Return the [x, y] coordinate for the center point of the cell that contains the specified text.  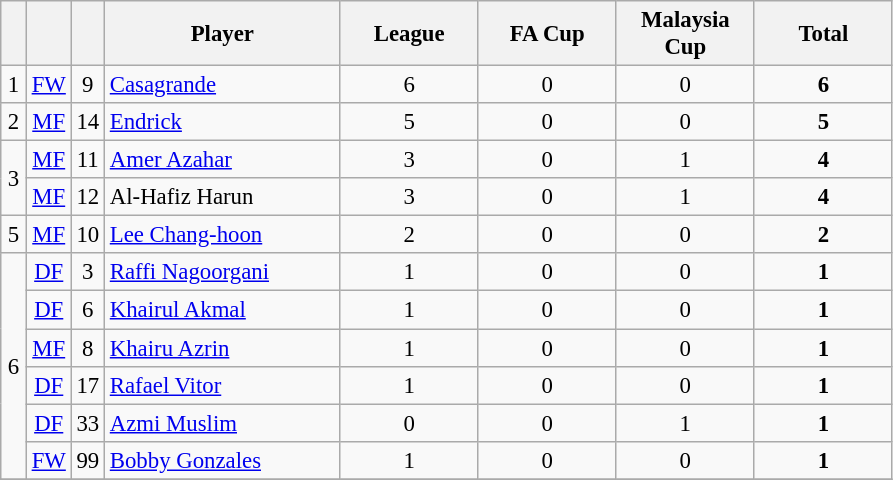
Al-Hafiz Harun [222, 197]
Endrick [222, 122]
Khairu Azrin [222, 348]
Azmi Muslim [222, 423]
Raffi Nagoorgani [222, 273]
Lee Chang-hoon [222, 235]
Rafael Vitor [222, 385]
FA Cup [547, 34]
Casagrande [222, 85]
Malaysia Cup [685, 34]
Player [222, 34]
Bobby Gonzales [222, 460]
League [409, 34]
99 [88, 460]
Amer Azahar [222, 160]
9 [88, 85]
10 [88, 235]
33 [88, 423]
Khairul Akmal [222, 310]
Total [823, 34]
8 [88, 348]
12 [88, 197]
14 [88, 122]
11 [88, 160]
17 [88, 385]
